Output the [X, Y] coordinate of the center of the cell containing the given text.  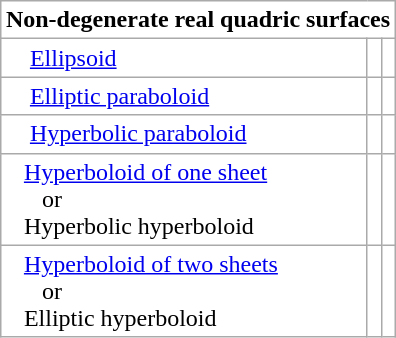
Hyperboloid of one sheet or Hyperbolic hyperboloid [184, 199]
Ellipsoid [184, 58]
Hyperbolic paraboloid [184, 134]
Elliptic paraboloid [184, 96]
Hyperboloid of two sheets or Elliptic hyperboloid [184, 291]
Non-degenerate real quadric surfaces [198, 20]
